Detect which cell encompasses the target text, then output its (X, Y) center coordinate. 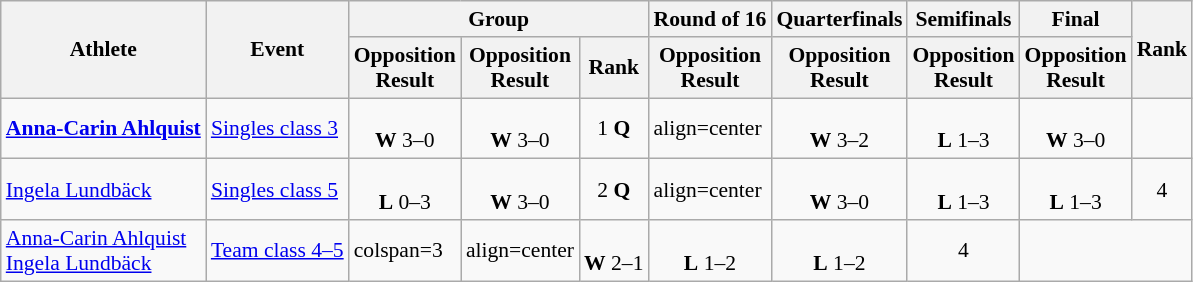
Group (499, 19)
Round of 16 (710, 19)
Event (278, 50)
W 3–2 (839, 128)
2 Q (614, 190)
colspan=3 (405, 250)
W 2–1 (614, 250)
1 Q (614, 128)
Ingela Lundbäck (104, 190)
Quarterfinals (839, 19)
Team class 4–5 (278, 250)
L 0–3 (405, 190)
Singles class 3 (278, 128)
Final (1076, 19)
Anna-Carin Ahlquist (104, 128)
Semifinals (963, 19)
Singles class 5 (278, 190)
Anna-Carin AhlquistIngela Lundbäck (104, 250)
Athlete (104, 50)
